From the cell containing the given text, extract its center point as (x, y) coordinate. 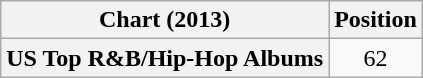
Position (376, 20)
Chart (2013) (165, 20)
US Top R&B/Hip-Hop Albums (165, 58)
62 (376, 58)
